Pinpoint the cell where the given text exists, returning its (x, y) midpoint coordinate. 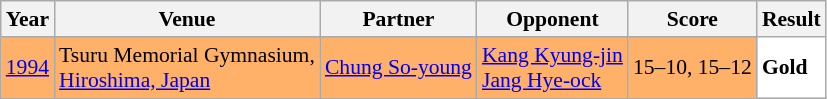
Result (792, 19)
Partner (398, 19)
Opponent (552, 19)
15–10, 15–12 (692, 68)
1994 (28, 68)
Chung So-young (398, 68)
Kang Kyung-jin Jang Hye-ock (552, 68)
Tsuru Memorial Gymnasium,Hiroshima, Japan (187, 68)
Venue (187, 19)
Score (692, 19)
Gold (792, 68)
Year (28, 19)
